Capture the cell that displays the provided text and extract its (x, y) central coordinate. 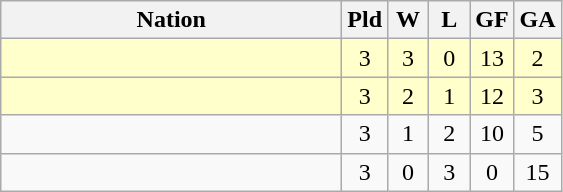
Nation (172, 20)
W (408, 20)
10 (492, 134)
5 (538, 134)
15 (538, 172)
13 (492, 58)
12 (492, 96)
Pld (365, 20)
GF (492, 20)
GA (538, 20)
L (450, 20)
